Capture the cell that displays the provided text and extract its [X, Y] central coordinate. 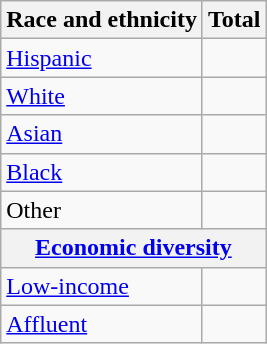
Low-income [102, 286]
Hispanic [102, 58]
White [102, 96]
Race and ethnicity [102, 20]
Asian [102, 134]
Other [102, 210]
Affluent [102, 324]
Black [102, 172]
Total [234, 20]
Economic diversity [134, 248]
